Output the (X, Y) coordinate of the center of the cell containing the given text.  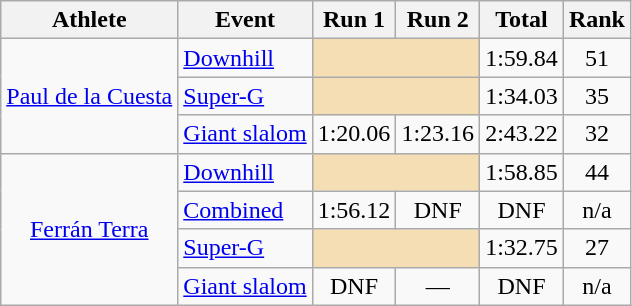
27 (596, 248)
1:56.12 (354, 210)
Athlete (90, 20)
— (438, 286)
Combined (245, 210)
2:43.22 (522, 134)
Run 1 (354, 20)
32 (596, 134)
1:58.85 (522, 172)
1:32.75 (522, 248)
35 (596, 96)
Ferrán Terra (90, 229)
Rank (596, 20)
1:20.06 (354, 134)
Paul de la Cuesta (90, 96)
Event (245, 20)
Total (522, 20)
51 (596, 58)
1:34.03 (522, 96)
1:59.84 (522, 58)
1:23.16 (438, 134)
Run 2 (438, 20)
44 (596, 172)
